Locate the cell with the specified text and output its [X, Y] center coordinate. 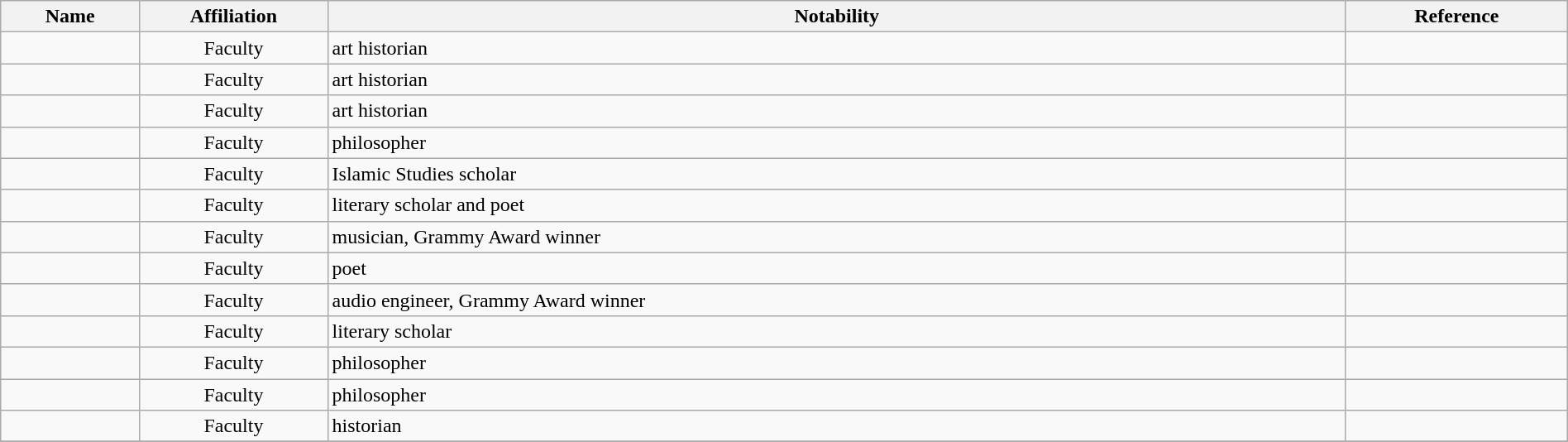
historian [837, 426]
literary scholar and poet [837, 205]
literary scholar [837, 331]
Name [70, 17]
Islamic Studies scholar [837, 174]
Affiliation [233, 17]
Reference [1456, 17]
audio engineer, Grammy Award winner [837, 300]
poet [837, 268]
musician, Grammy Award winner [837, 237]
Notability [837, 17]
